For the text-containing cell, return its midpoint in [X, Y] coordinate format. 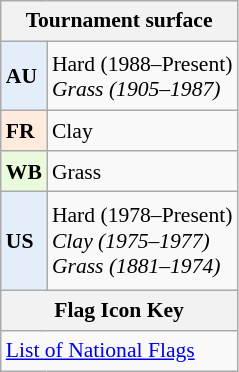
List of National Flags [120, 352]
US [24, 241]
Flag Icon Key [120, 310]
Tournament surface [120, 21]
Clay [142, 131]
FR [24, 131]
Hard (1978–Present) Clay (1975–1977)Grass (1881–1974) [142, 241]
Hard (1988–Present) Grass (1905–1987) [142, 76]
Grass [142, 171]
AU [24, 76]
WB [24, 171]
